Output the (X, Y) coordinate of the center of the cell containing the given text.  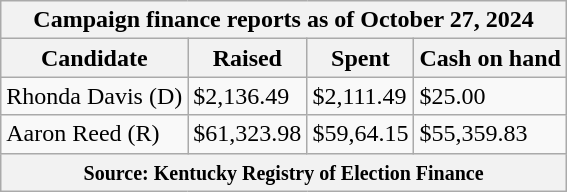
Rhonda Davis (D) (94, 96)
Candidate (94, 58)
$2,136.49 (248, 96)
Raised (248, 58)
$55,359.83 (490, 134)
Campaign finance reports as of October 27, 2024 (284, 20)
Aaron Reed (R) (94, 134)
Source: Kentucky Registry of Election Finance (284, 172)
Spent (360, 58)
$59,64.15 (360, 134)
$2,111.49 (360, 96)
$61,323.98 (248, 134)
Cash on hand (490, 58)
$25.00 (490, 96)
